Locate the cell with the specified text and output its [x, y] center coordinate. 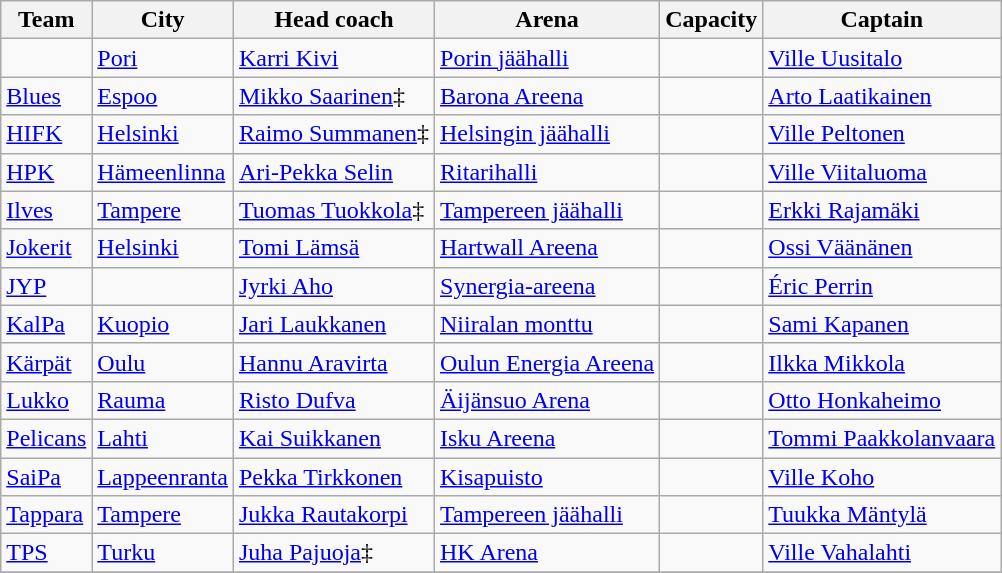
Ville Peltonen [882, 134]
Tuomas Tuokkola‡ [334, 210]
Oulun Energia Areena [548, 362]
Barona Areena [548, 96]
Lahti [163, 438]
SaiPa [46, 477]
Helsingin jäähalli [548, 134]
Ville Koho [882, 477]
Espoo [163, 96]
Raimo Summanen‡ [334, 134]
City [163, 20]
Erkki Rajamäki [882, 210]
Oulu [163, 362]
Jari Laukkanen [334, 324]
Karri Kivi [334, 58]
Synergia-areena [548, 286]
Lappeenranta [163, 477]
Arto Laatikainen [882, 96]
Pori [163, 58]
Porin jäähalli [548, 58]
Hannu Aravirta [334, 362]
Captain [882, 20]
JYP [46, 286]
Kisapuisto [548, 477]
Kärpät [46, 362]
Hartwall Areena [548, 248]
HK Arena [548, 553]
Niiralan monttu [548, 324]
Ritarihalli [548, 172]
Äijänsuo Arena [548, 400]
Otto Honkaheimo [882, 400]
Hämeenlinna [163, 172]
Kuopio [163, 324]
Jokerit [46, 248]
Lukko [46, 400]
Éric Perrin [882, 286]
TPS [46, 553]
Rauma [163, 400]
Jyrki Aho [334, 286]
Ilkka Mikkola [882, 362]
Jukka Rautakorpi [334, 515]
Mikko Saarinen‡ [334, 96]
Isku Areena [548, 438]
Ville Vahalahti [882, 553]
Ville Uusitalo [882, 58]
Sami Kapanen [882, 324]
Ossi Väänänen [882, 248]
Pelicans [46, 438]
Turku [163, 553]
Tomi Lämsä [334, 248]
Tuukka Mäntylä [882, 515]
KalPa [46, 324]
Ilves [46, 210]
Arena [548, 20]
Team [46, 20]
Capacity [712, 20]
Pekka Tirkkonen [334, 477]
Tappara [46, 515]
Ville Viitaluoma [882, 172]
Head coach [334, 20]
Ari-Pekka Selin [334, 172]
Risto Dufva [334, 400]
Blues [46, 96]
Juha Pajuoja‡ [334, 553]
Kai Suikkanen [334, 438]
HPK [46, 172]
HIFK [46, 134]
Tommi Paakkolanvaara [882, 438]
